Locate the cell with the specified text and output its (x, y) center coordinate. 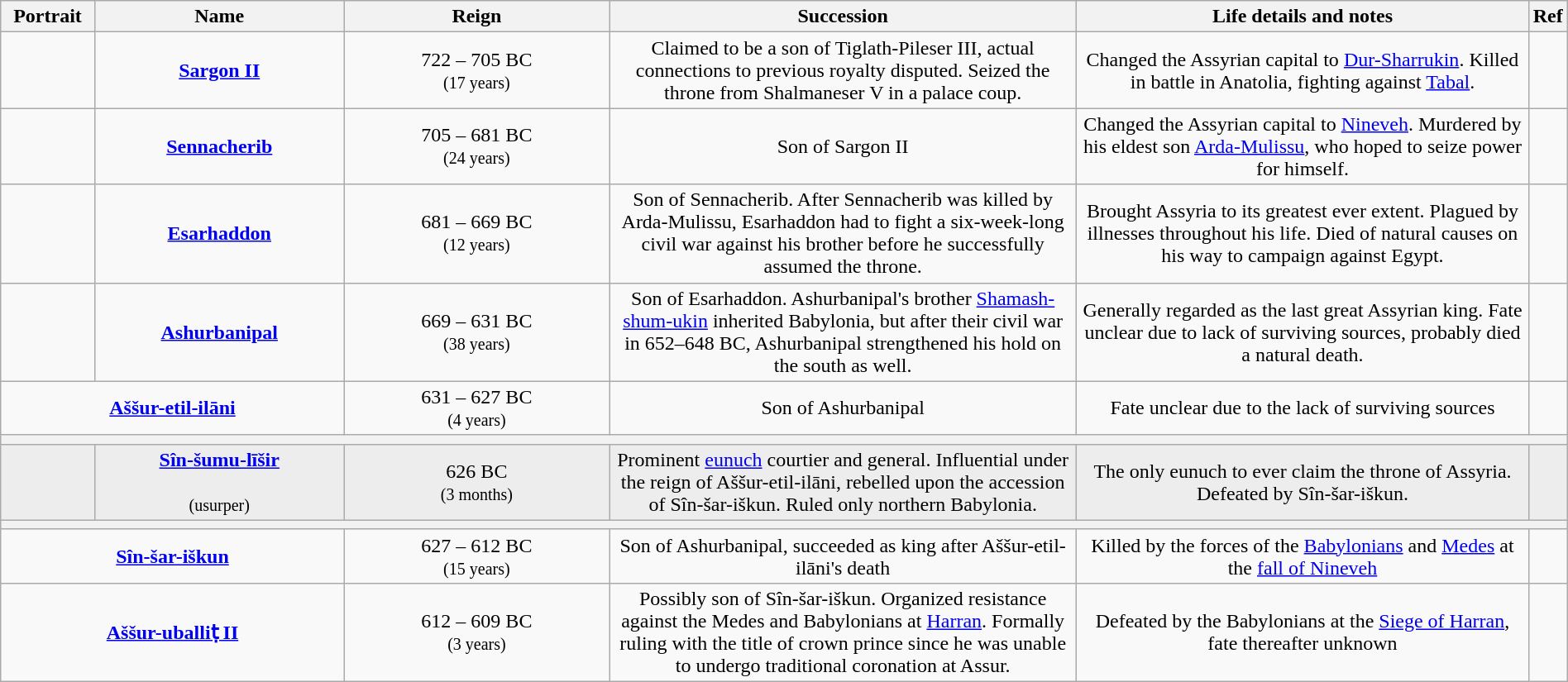
Son of Ashurbanipal (842, 408)
Generally regarded as the last great Assyrian king. Fate unclear due to lack of surviving sources, probably died a natural death. (1303, 332)
Sîn-šar-iškun (173, 556)
Aššur-etil-ilāni (173, 408)
669 – 631 BC(38 years) (476, 332)
Ref (1548, 17)
Son of Ashurbanipal, succeeded as king after Aššur-etil-ilāni's death (842, 556)
Defeated by the Babylonians at the Siege of Harran, fate thereafter unknown (1303, 632)
Sargon II (219, 70)
Brought Assyria to its greatest ever extent. Plagued by illnesses throughout his life. Died of natural causes on his way to campaign against Egypt. (1303, 233)
Sîn-šumu-līšir(usurper) (219, 482)
Fate unclear due to the lack of surviving sources (1303, 408)
Aššur-uballiṭ II (173, 632)
722 – 705 BC(17 years) (476, 70)
Killed by the forces of the Babylonians and Medes at the fall of Nineveh (1303, 556)
Sennacherib (219, 146)
Esarhaddon (219, 233)
Succession (842, 17)
The only eunuch to ever claim the throne of Assyria. Defeated by Sîn-šar-iškun. (1303, 482)
Son of Sargon II (842, 146)
705 – 681 BC(24 years) (476, 146)
Life details and notes (1303, 17)
Claimed to be a son of Tiglath-Pileser III, actual connections to previous royalty disputed. Seized the throne from Shalmaneser V in a palace coup. (842, 70)
612 – 609 BC(3 years) (476, 632)
Changed the Assyrian capital to Nineveh. Murdered by his eldest son Arda-Mulissu, who hoped to seize power for himself. (1303, 146)
Portrait (48, 17)
Ashurbanipal (219, 332)
681 – 669 BC(12 years) (476, 233)
Reign (476, 17)
Changed the Assyrian capital to Dur-Sharrukin. Killed in battle in Anatolia, fighting against Tabal. (1303, 70)
631 – 627 BC(4 years) (476, 408)
627 – 612 BC(15 years) (476, 556)
Name (219, 17)
626 BC(3 months) (476, 482)
